Search for the cell housing the specified text and yield its [x, y] center coordinate. 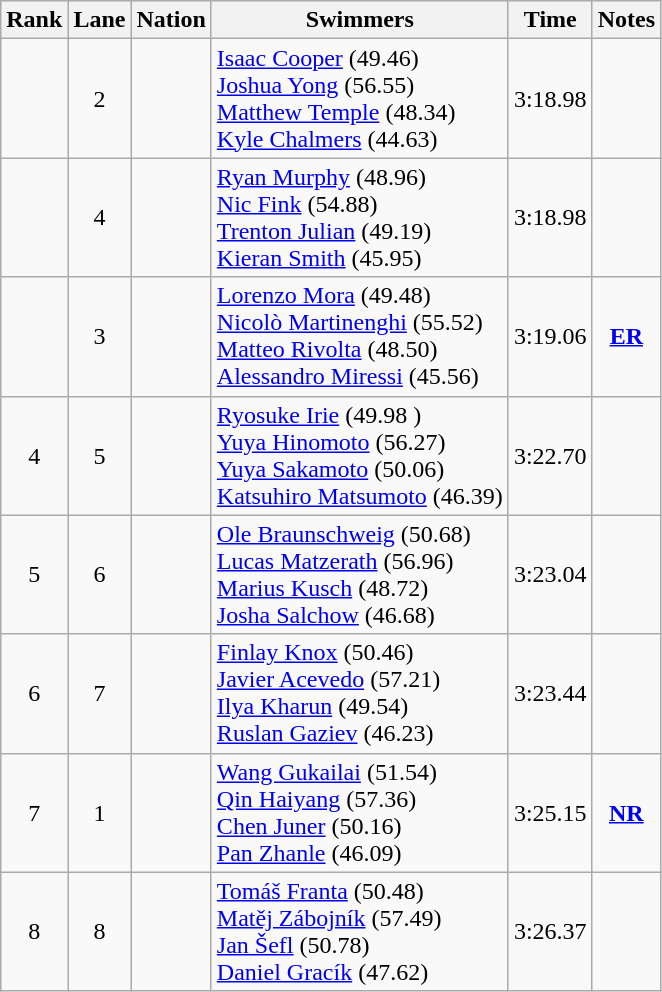
3:23.04 [550, 574]
NR [626, 812]
Lane [100, 20]
Wang Gukailai (51.54)Qin Haiyang (57.36)Chen Juner (50.16)Pan Zhanle (46.09) [360, 812]
Lorenzo Mora (49.48)Nicolò Martinenghi (55.52)Matteo Rivolta (48.50)Alessandro Miressi (45.56) [360, 336]
Notes [626, 20]
3:19.06 [550, 336]
Finlay Knox (50.46)Javier Acevedo (57.21)Ilya Kharun (49.54)Ruslan Gaziev (46.23) [360, 694]
3:23.44 [550, 694]
Tomáš Franta (50.48)Matěj Zábojník (57.49)Jan Šefl (50.78)Daniel Gracík (47.62) [360, 932]
2 [100, 98]
ER [626, 336]
1 [100, 812]
Time [550, 20]
Rank [34, 20]
Ryan Murphy (48.96)Nic Fink (54.88)Trenton Julian (49.19)Kieran Smith (45.95) [360, 218]
3:25.15 [550, 812]
Swimmers [360, 20]
3:22.70 [550, 456]
Nation [171, 20]
3:26.37 [550, 932]
Isaac Cooper (49.46)Joshua Yong (56.55)Matthew Temple (48.34)Kyle Chalmers (44.63) [360, 98]
3 [100, 336]
Ole Braunschweig (50.68)Lucas Matzerath (56.96)Marius Kusch (48.72)Josha Salchow (46.68) [360, 574]
Ryosuke Irie (49.98 )Yuya Hinomoto (56.27)Yuya Sakamoto (50.06)Katsuhiro Matsumoto (46.39) [360, 456]
